Locate the cell with the specified text and output its [x, y] center coordinate. 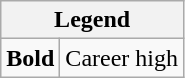
Career high [122, 58]
Bold [30, 58]
Legend [92, 20]
